Determine the [x, y] coordinate at the center of the cell enclosing the given text.  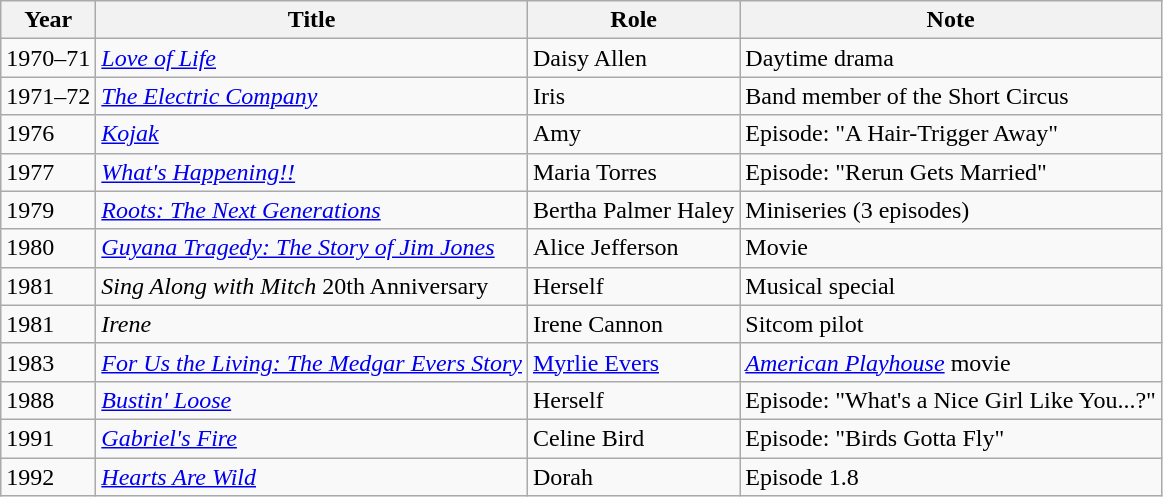
Episode: "Birds Gotta Fly" [951, 438]
Love of Life [312, 58]
Note [951, 20]
Movie [951, 248]
Kojak [312, 134]
1988 [48, 400]
Daytime drama [951, 58]
Irene Cannon [633, 324]
What's Happening!! [312, 172]
For Us the Living: The Medgar Evers Story [312, 362]
Daisy Allen [633, 58]
Role [633, 20]
Bustin' Loose [312, 400]
Year [48, 20]
Myrlie Evers [633, 362]
1992 [48, 477]
Celine Bird [633, 438]
Miniseries (3 episodes) [951, 210]
1976 [48, 134]
Maria Torres [633, 172]
1971–72 [48, 96]
Amy [633, 134]
Alice Jefferson [633, 248]
1991 [48, 438]
Episode: "Rerun Gets Married" [951, 172]
Episode 1.8 [951, 477]
Band member of the Short Circus [951, 96]
Bertha Palmer Haley [633, 210]
1983 [48, 362]
Roots: The Next Generations [312, 210]
Guyana Tragedy: The Story of Jim Jones [312, 248]
1980 [48, 248]
The Electric Company [312, 96]
1970–71 [48, 58]
Iris [633, 96]
American Playhouse movie [951, 362]
Gabriel's Fire [312, 438]
Musical special [951, 286]
Episode: "What's a Nice Girl Like You...?" [951, 400]
Episode: "A Hair-Trigger Away" [951, 134]
Title [312, 20]
Dorah [633, 477]
1977 [48, 172]
1979 [48, 210]
Sing Along with Mitch 20th Anniversary [312, 286]
Irene [312, 324]
Sitcom pilot [951, 324]
Hearts Are Wild [312, 477]
